Search for the cell housing the specified text and yield its [X, Y] center coordinate. 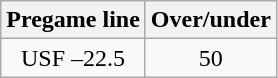
50 [210, 58]
USF –22.5 [74, 58]
Pregame line [74, 20]
Over/under [210, 20]
